From the cell containing the given text, extract its center point as (x, y) coordinate. 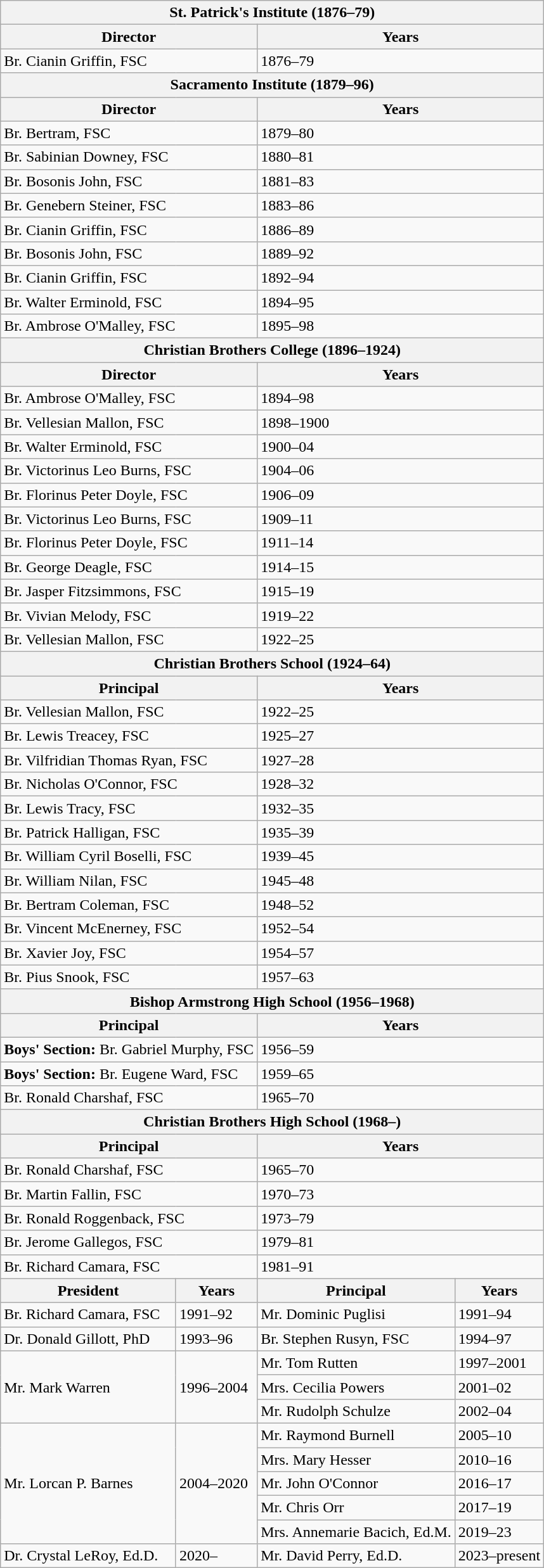
Br. Vilfridian Thomas Ryan, FSC (129, 760)
1935–39 (401, 832)
Br. Bertram, FSC (129, 133)
Mr. Dominic Puglisi (356, 1315)
Boys' Section: Br. Eugene Ward, FSC (129, 1074)
Br. Bertram Coleman, FSC (129, 905)
1895–98 (401, 326)
2020– (216, 1556)
Br. Stephen Rusyn, FSC (356, 1339)
Br. Nicholas O'Connor, FSC (129, 784)
1959–65 (401, 1074)
Br. Vivian Melody, FSC (129, 615)
Br. Martin Fallin, FSC (129, 1194)
Br. Jerome Gallegos, FSC (129, 1242)
Christian Brothers School (1924–64) (273, 663)
Mrs. Cecilia Powers (356, 1387)
1925–27 (401, 736)
Christian Brothers High School (1968–) (273, 1122)
1991–92 (216, 1315)
1906–09 (401, 495)
Mrs. Mary Hesser (356, 1459)
1939–45 (401, 857)
1880–81 (401, 157)
Br. William Nilan, FSC (129, 881)
Bishop Armstrong High School (1956–1968) (273, 1001)
1996–2004 (216, 1387)
1932–35 (401, 808)
St. Patrick's Institute (1876–79) (273, 13)
1956–59 (401, 1049)
Sacramento Institute (1879–96) (273, 85)
1883–86 (401, 205)
1889–92 (401, 253)
2010–16 (499, 1459)
1894–98 (401, 398)
President (89, 1291)
Br. Sabinian Downey, FSC (129, 157)
1892–94 (401, 277)
1909–11 (401, 519)
Mrs. Annemarie Bacich, Ed.M. (356, 1532)
Mr. Lorcan P. Barnes (89, 1483)
Br. Xavier Joy, FSC (129, 953)
Br. William Cyril Boselli, FSC (129, 857)
Br. Vincent McEnerney, FSC (129, 929)
Mr. Chris Orr (356, 1508)
Mr. David Perry, Ed.D. (356, 1556)
Br. Lewis Tracy, FSC (129, 808)
Br. Pius Snook, FSC (129, 977)
1945–48 (401, 881)
2019–23 (499, 1532)
1876–79 (401, 61)
1911–14 (401, 543)
1886–89 (401, 229)
1927–28 (401, 760)
1915–19 (401, 591)
2023–present (499, 1556)
Mr. Rudolph Schulze (356, 1411)
1993–96 (216, 1339)
1914–15 (401, 567)
Br. Lewis Treacey, FSC (129, 736)
Mr. Mark Warren (89, 1387)
2017–19 (499, 1508)
1928–32 (401, 784)
1898–1900 (401, 423)
Br. Ronald Roggenback, FSC (129, 1218)
Br. George Deagle, FSC (129, 567)
Christian Brothers College (1896–1924) (273, 350)
2005–10 (499, 1435)
1994–97 (499, 1339)
1954–57 (401, 953)
1970–73 (401, 1194)
Br. Patrick Halligan, FSC (129, 832)
2001–02 (499, 1387)
Br. Jasper Fitzsimmons, FSC (129, 591)
Dr. Crystal LeRoy, Ed.D. (89, 1556)
1900–04 (401, 447)
Mr. Raymond Burnell (356, 1435)
Br. Genebern Steiner, FSC (129, 205)
1894–95 (401, 302)
1991–94 (499, 1315)
Boys' Section: Br. Gabriel Murphy, FSC (129, 1049)
1904–06 (401, 471)
1981–91 (401, 1266)
1948–52 (401, 905)
Dr. Donald Gillott, PhD (89, 1339)
1952–54 (401, 929)
1979–81 (401, 1242)
1919–22 (401, 615)
1879–80 (401, 133)
2002–04 (499, 1411)
1997–2001 (499, 1363)
Mr. Tom Rutten (356, 1363)
Mr. John O'Connor (356, 1484)
1957–63 (401, 977)
2004–2020 (216, 1483)
1973–79 (401, 1218)
2016–17 (499, 1484)
1881–83 (401, 181)
